Find where the given text appears and provide that cell's center as (x, y) coordinate. 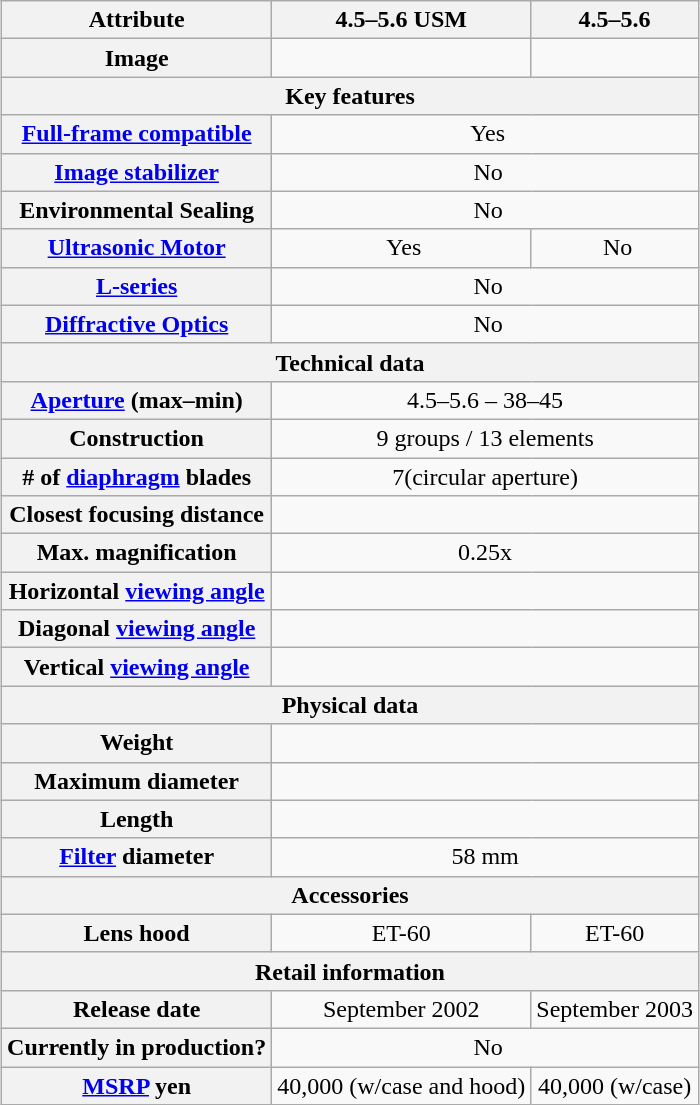
Release date (137, 1009)
Full-frame compatible (137, 134)
Key features (350, 96)
L-series (137, 286)
Vertical viewing angle (137, 667)
Attribute (137, 20)
September 2002 (402, 1009)
Environmental Sealing (137, 210)
Technical data (350, 362)
Physical data (350, 705)
Construction (137, 438)
Horizontal viewing angle (137, 591)
Diffractive Optics (137, 324)
Weight (137, 743)
9 groups / 13 elements (486, 438)
Lens hood (137, 933)
Diagonal viewing angle (137, 629)
Currently in production? (137, 1047)
Image (137, 58)
September 2003 (615, 1009)
Image stabilizer (137, 172)
Accessories (350, 895)
Retail information (350, 971)
Maximum diameter (137, 781)
0.25x (486, 553)
Aperture (max–min) (137, 400)
40,000 (w/case and hood) (402, 1085)
4.5–5.6 USM (402, 20)
58 mm (486, 857)
Closest focusing distance (137, 515)
4.5–5.6 (615, 20)
Max. magnification (137, 553)
7(circular aperture) (486, 477)
Filter diameter (137, 857)
Ultrasonic Motor (137, 248)
MSRP yen (137, 1085)
40,000 (w/case) (615, 1085)
4.5–5.6 – 38–45 (486, 400)
# of diaphragm blades (137, 477)
Length (137, 819)
